Determine the (X, Y) coordinate at the center of the cell enclosing the given text.  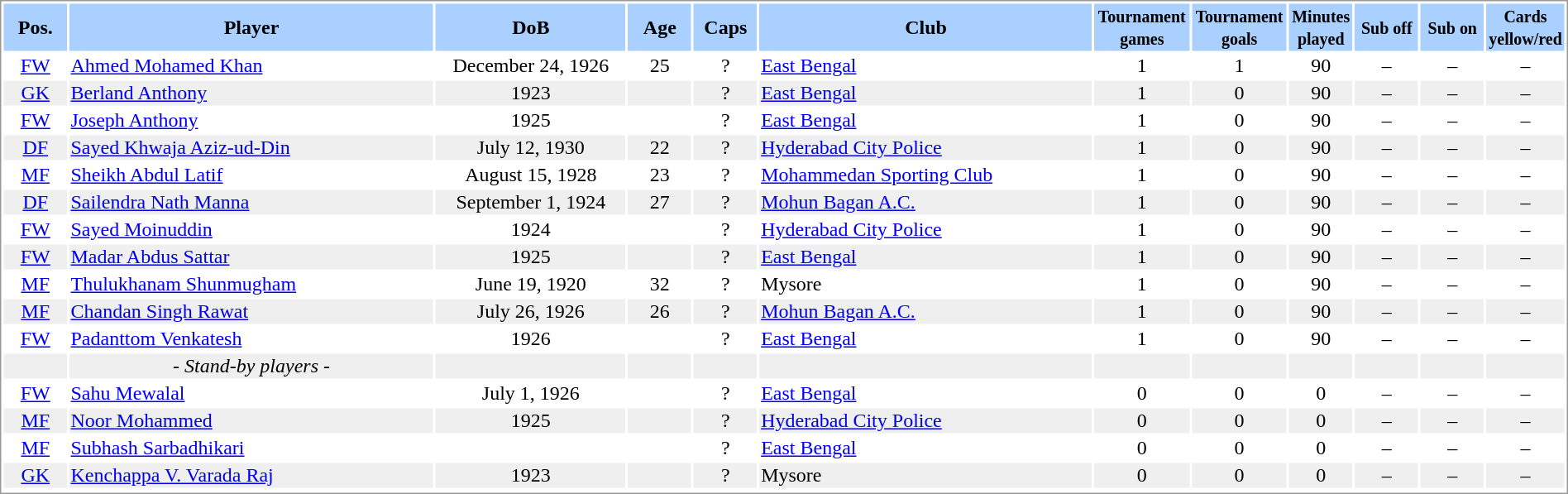
Kenchappa V. Varada Raj (251, 476)
June 19, 1920 (531, 284)
July 1, 1926 (531, 393)
22 (660, 148)
Cardsyellow/red (1526, 26)
Caps (726, 26)
Madar Abdus Sattar (251, 257)
August 15, 1928 (531, 175)
Padanttom Venkatesh (251, 338)
September 1, 1924 (531, 203)
Minutesplayed (1322, 26)
Berland Anthony (251, 94)
DoB (531, 26)
26 (660, 312)
1926 (531, 338)
- Stand-by players - (251, 367)
December 24, 1926 (531, 65)
Thulukhanam Shunmugham (251, 284)
Sayed Khwaja Aziz-ud-Din (251, 148)
Tournamentgames (1141, 26)
July 26, 1926 (531, 312)
32 (660, 284)
23 (660, 175)
Player (251, 26)
Ahmed Mohamed Khan (251, 65)
Club (926, 26)
Sub off (1386, 26)
Subhash Sarbadhikari (251, 448)
July 12, 1930 (531, 148)
Tournamentgoals (1239, 26)
1924 (531, 229)
Sayed Moinuddin (251, 229)
27 (660, 203)
Pos. (35, 26)
Mohammedan Sporting Club (926, 175)
Sailendra Nath Manna (251, 203)
Sheikh Abdul Latif (251, 175)
25 (660, 65)
Chandan Singh Rawat (251, 312)
Noor Mohammed (251, 421)
Sahu Mewalal (251, 393)
Age (660, 26)
Sub on (1452, 26)
Joseph Anthony (251, 120)
